Output the [x, y] coordinate of the center of the cell containing the given text.  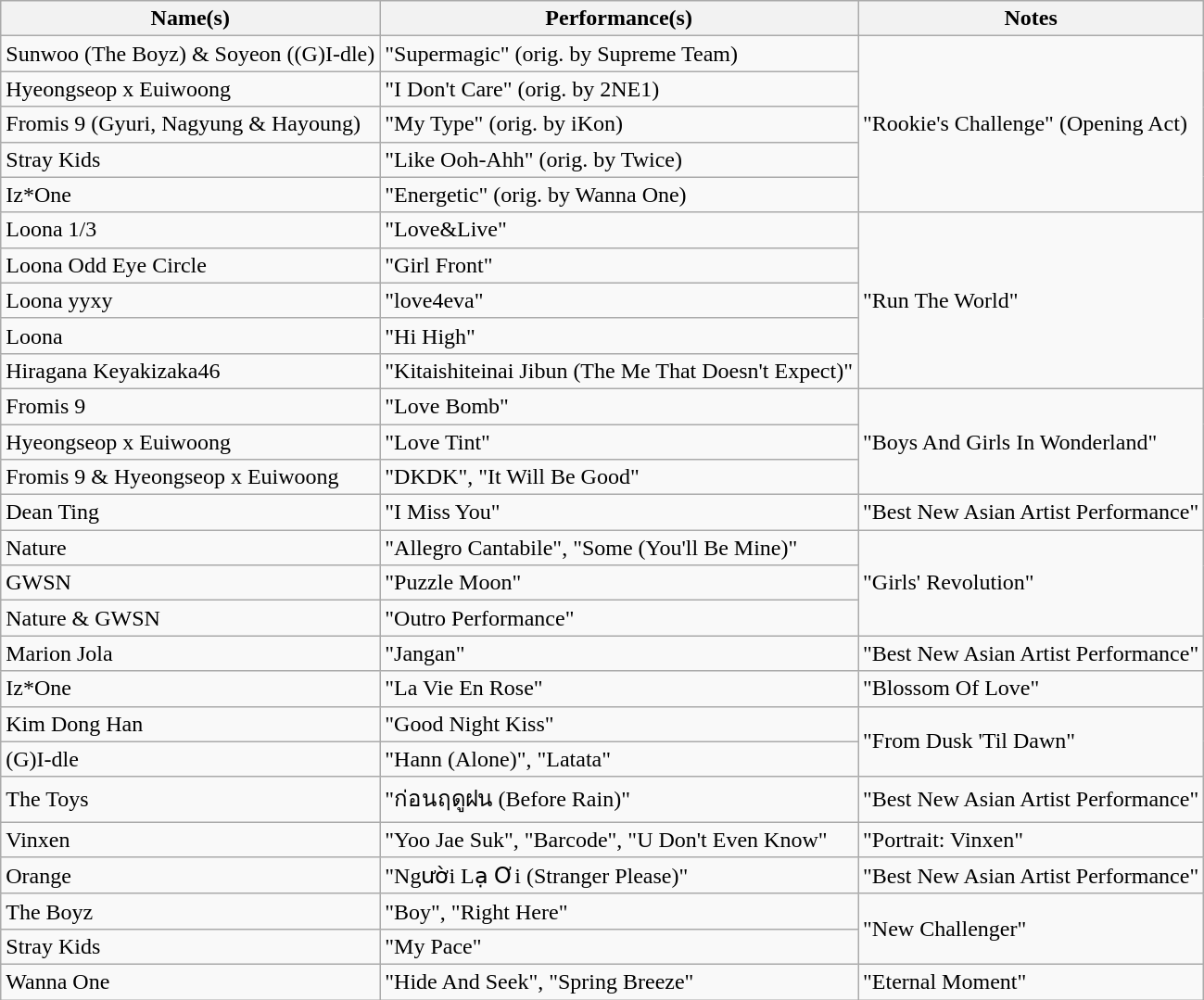
Vinxen [191, 840]
Orange [191, 876]
"Love Tint" [619, 442]
Kim Dong Han [191, 724]
(G)I-dle [191, 759]
GWSN [191, 583]
Loona yyxy [191, 300]
"Yoo Jae Suk", "Barcode", "U Don't Even Know" [619, 840]
Sunwoo (The Boyz) & Soyeon ((G)I-dle) [191, 54]
"My Type" (orig. by iKon) [619, 124]
Nature [191, 548]
"Girls' Revolution" [1031, 583]
"Puzzle Moon" [619, 583]
"Boy", "Right Here" [619, 911]
"love4eva" [619, 300]
"DKDK", "It Will Be Good" [619, 477]
"Eternal Moment" [1031, 981]
"Energetic" (orig. by Wanna One) [619, 195]
"Outro Performance" [619, 618]
"Kitaishiteinai Jibun (The Me That Doesn't Expect)" [619, 371]
"Love Bomb" [619, 406]
Name(s) [191, 19]
Performance(s) [619, 19]
"Rookie's Challenge" (Opening Act) [1031, 124]
"ก่อนฤดูฝน (Before Rain)" [619, 799]
Wanna One [191, 981]
"Người Lạ Ơi (Stranger Please)" [619, 876]
"From Dusk 'Til Dawn" [1031, 741]
"Supermagic" (orig. by Supreme Team) [619, 54]
"Girl Front" [619, 265]
"New Challenger" [1031, 929]
"La Vie En Rose" [619, 689]
The Toys [191, 799]
"My Pace" [619, 946]
Loona [191, 335]
Loona Odd Eye Circle [191, 265]
"Portrait: Vinxen" [1031, 840]
"Allegro Cantabile", "Some (You'll Be Mine)" [619, 548]
"Like Ooh-Ahh" (orig. by Twice) [619, 159]
Fromis 9 & Hyeongseop x Euiwoong [191, 477]
"Boys And Girls In Wonderland" [1031, 441]
"I Don't Care" (orig. by 2NE1) [619, 89]
"Jangan" [619, 653]
Marion Jola [191, 653]
Nature & GWSN [191, 618]
"Run The World" [1031, 300]
Loona 1/3 [191, 230]
"I Miss You" [619, 513]
"Blossom Of Love" [1031, 689]
"Hide And Seek", "Spring Breeze" [619, 981]
Notes [1031, 19]
"Hi High" [619, 335]
The Boyz [191, 911]
"Hann (Alone)", "Latata" [619, 759]
Fromis 9 [191, 406]
Hiragana Keyakizaka46 [191, 371]
Fromis 9 (Gyuri, Nagyung & Hayoung) [191, 124]
Dean Ting [191, 513]
"Love&Live" [619, 230]
"Good Night Kiss" [619, 724]
